Scan for the cell matching the given text and deliver its [x, y] coordinate at center. 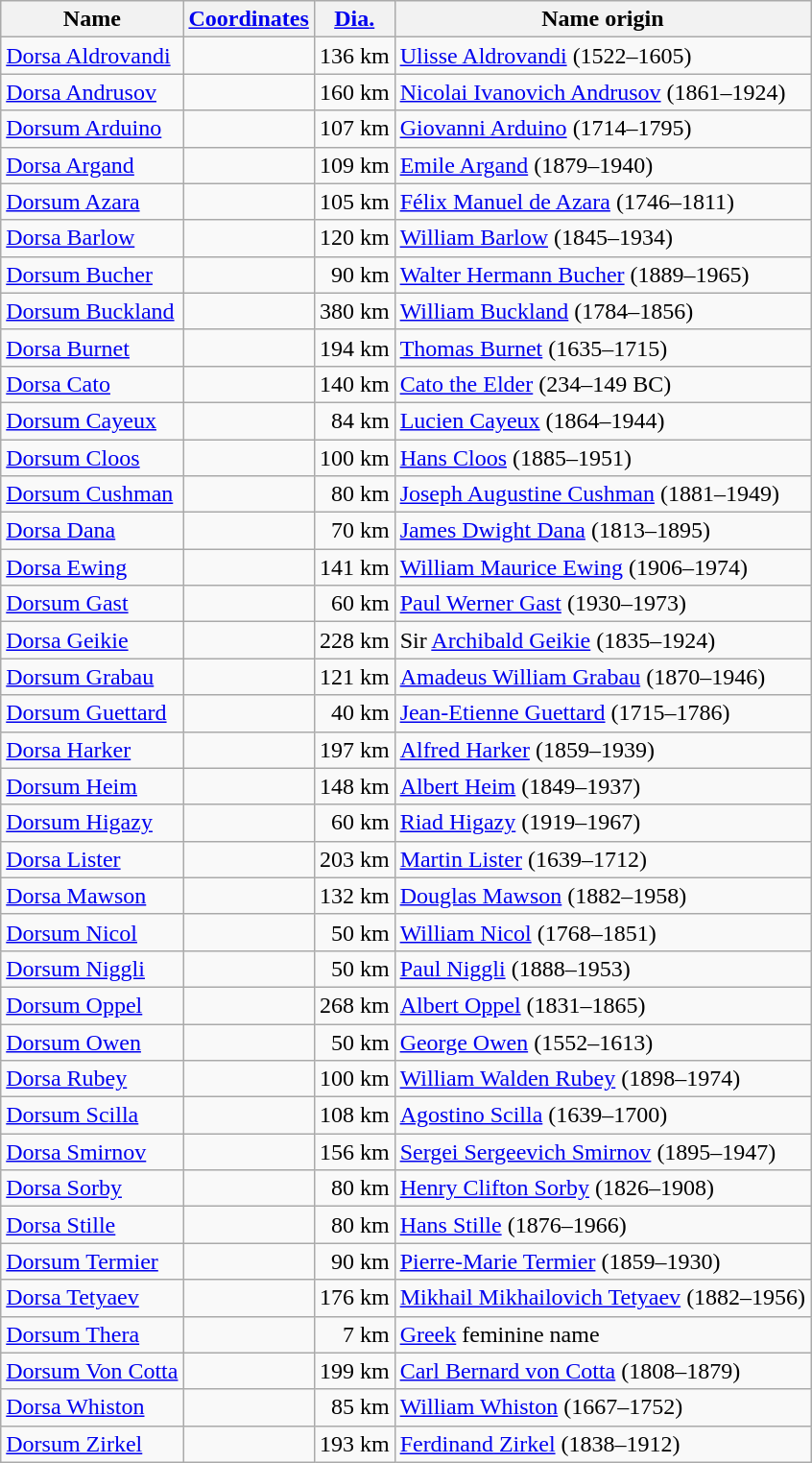
203 km [354, 859]
199 km [354, 1371]
William Walden Rubey (1898–1974) [603, 1079]
Hans Stille (1876–1966) [603, 1225]
Dorsum Cushman [92, 494]
Sergei Sergeevich Smirnov (1895–1947) [603, 1152]
120 km [354, 238]
Riad Higazy (1919–1967) [603, 823]
Joseph Augustine Cushman (1881–1949) [603, 494]
Coordinates [249, 19]
Dia. [354, 19]
Dorsa Burnet [92, 348]
Hans Cloos (1885–1951) [603, 458]
140 km [354, 384]
Dorsum Thera [92, 1334]
156 km [354, 1152]
Dorsum Arduino [92, 129]
228 km [354, 640]
Dorsum Gast [92, 604]
193 km [354, 1444]
Dorsa Dana [92, 531]
84 km [354, 420]
Sir Archibald Geikie (1835–1924) [603, 640]
Pierre-Marie Termier (1859–1930) [603, 1261]
Douglas Mawson (1882–1958) [603, 896]
7 km [354, 1334]
George Owen (1552–1613) [603, 1042]
Dorsum Termier [92, 1261]
Nicolai Ivanovich Andrusov (1861–1924) [603, 92]
40 km [354, 713]
Félix Manuel de Azara (1746–1811) [603, 202]
William Barlow (1845–1934) [603, 238]
132 km [354, 896]
Dorsa Aldrovandi [92, 56]
105 km [354, 202]
William Nicol (1768–1851) [603, 932]
Dorsa Argand [92, 165]
Dorsum Grabau [92, 677]
Dorsa Tetyaev [92, 1298]
268 km [354, 1005]
Dorsum Azara [92, 202]
Emile Argand (1879–1940) [603, 165]
70 km [354, 531]
Dorsum Zirkel [92, 1444]
Dorsa Rubey [92, 1079]
197 km [354, 750]
Dorsa Smirnov [92, 1152]
Dorsa Stille [92, 1225]
Paul Niggli (1888–1953) [603, 969]
160 km [354, 92]
Dorsum Oppel [92, 1005]
121 km [354, 677]
109 km [354, 165]
Jean-Etienne Guettard (1715–1786) [603, 713]
Dorsum Cloos [92, 458]
Paul Werner Gast (1930–1973) [603, 604]
194 km [354, 348]
Henry Clifton Sorby (1826–1908) [603, 1188]
Dorsum Heim [92, 786]
176 km [354, 1298]
Carl Bernard von Cotta (1808–1879) [603, 1371]
148 km [354, 786]
Name origin [603, 19]
William Whiston (1667–1752) [603, 1407]
Dorsa Geikie [92, 640]
380 km [354, 311]
Ulisse Aldrovandi (1522–1605) [603, 56]
Dorsa Cato [92, 384]
Ferdinand Zirkel (1838–1912) [603, 1444]
Dorsa Lister [92, 859]
141 km [354, 567]
Dorsa Barlow [92, 238]
Dorsa Harker [92, 750]
Albert Oppel (1831–1865) [603, 1005]
Martin Lister (1639–1712) [603, 859]
Dorsum Niggli [92, 969]
Dorsum Cayeux [92, 420]
Dorsa Whiston [92, 1407]
136 km [354, 56]
Lucien Cayeux (1864–1944) [603, 420]
Dorsum Von Cotta [92, 1371]
Dorsum Scilla [92, 1115]
Name [92, 19]
Dorsum Nicol [92, 932]
85 km [354, 1407]
Dorsum Buckland [92, 311]
James Dwight Dana (1813–1895) [603, 531]
Albert Heim (1849–1937) [603, 786]
Walter Hermann Bucher (1889–1965) [603, 275]
Dorsa Sorby [92, 1188]
Dorsa Andrusov [92, 92]
Amadeus William Grabau (1870–1946) [603, 677]
Greek feminine name [603, 1334]
William Buckland (1784–1856) [603, 311]
Dorsum Guettard [92, 713]
Dorsum Bucher [92, 275]
107 km [354, 129]
Giovanni Arduino (1714–1795) [603, 129]
William Maurice Ewing (1906–1974) [603, 567]
108 km [354, 1115]
Dorsa Mawson [92, 896]
Alfred Harker (1859–1939) [603, 750]
Dorsa Ewing [92, 567]
Dorsum Owen [92, 1042]
Thomas Burnet (1635–1715) [603, 348]
Mikhail Mikhailovich Tetyaev (1882–1956) [603, 1298]
Cato the Elder (234–149 BC) [603, 384]
Agostino Scilla (1639–1700) [603, 1115]
Dorsum Higazy [92, 823]
